Pinpoint the cell where the given text exists, returning its (X, Y) midpoint coordinate. 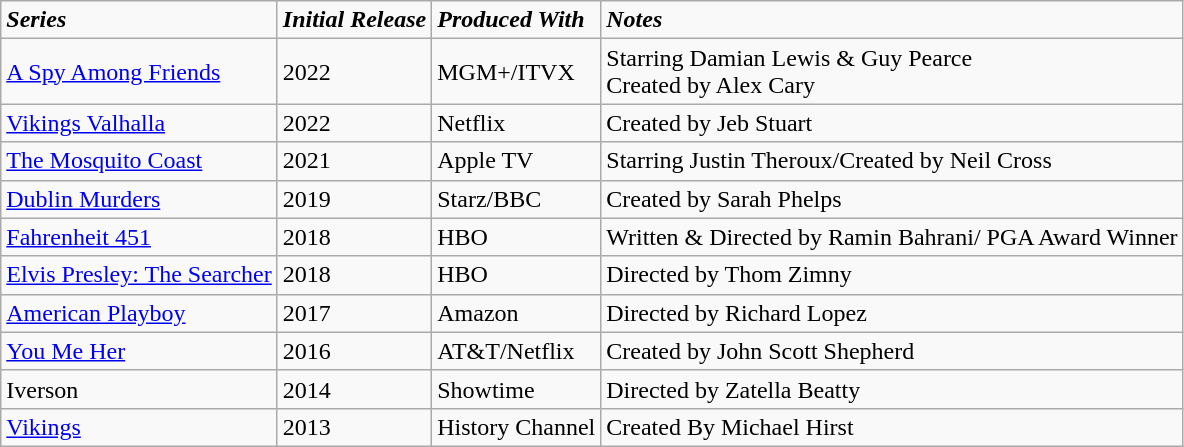
Starring Justin Theroux/Created by Neil Cross (892, 161)
2014 (354, 389)
Elvis Presley: The Searcher (140, 275)
2016 (354, 351)
Created by John Scott Shepherd (892, 351)
You Me Her (140, 351)
A Spy Among Friends (140, 72)
History Channel (516, 427)
The Mosquito Coast (140, 161)
Created by Jeb Stuart (892, 123)
Created By Michael Hirst (892, 427)
Created by Sarah Phelps (892, 199)
Produced With (516, 20)
Notes (892, 20)
2021 (354, 161)
2013 (354, 427)
Vikings (140, 427)
Showtime (516, 389)
Vikings Valhalla (140, 123)
Series (140, 20)
MGM+/ITVX (516, 72)
2017 (354, 313)
Fahrenheit 451 (140, 237)
Starz/BBC (516, 199)
Apple TV (516, 161)
Netflix (516, 123)
American Playboy (140, 313)
Directed by Thom Zimny (892, 275)
Written & Directed by Ramin Bahrani/ PGA Award Winner (892, 237)
Dublin Murders (140, 199)
AT&T/Netflix (516, 351)
Amazon (516, 313)
Initial Release (354, 20)
2019 (354, 199)
Directed by Richard Lopez (892, 313)
Iverson (140, 389)
Directed by Zatella Beatty (892, 389)
Starring Damian Lewis & Guy PearceCreated by Alex Cary (892, 72)
